Output the (x, y) coordinate of the center of the cell containing the given text.  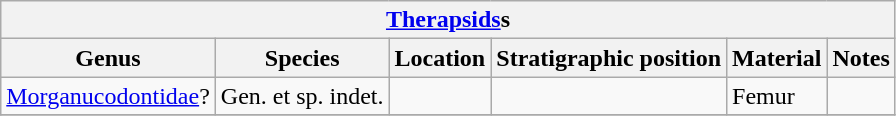
Notes (861, 58)
Morganucodontidae? (108, 96)
Femur (777, 96)
Therapsidss (448, 20)
Location (440, 58)
Stratigraphic position (609, 58)
Gen. et sp. indet. (302, 96)
Genus (108, 58)
Species (302, 58)
Material (777, 58)
